Search for the cell housing the specified text and yield its [x, y] center coordinate. 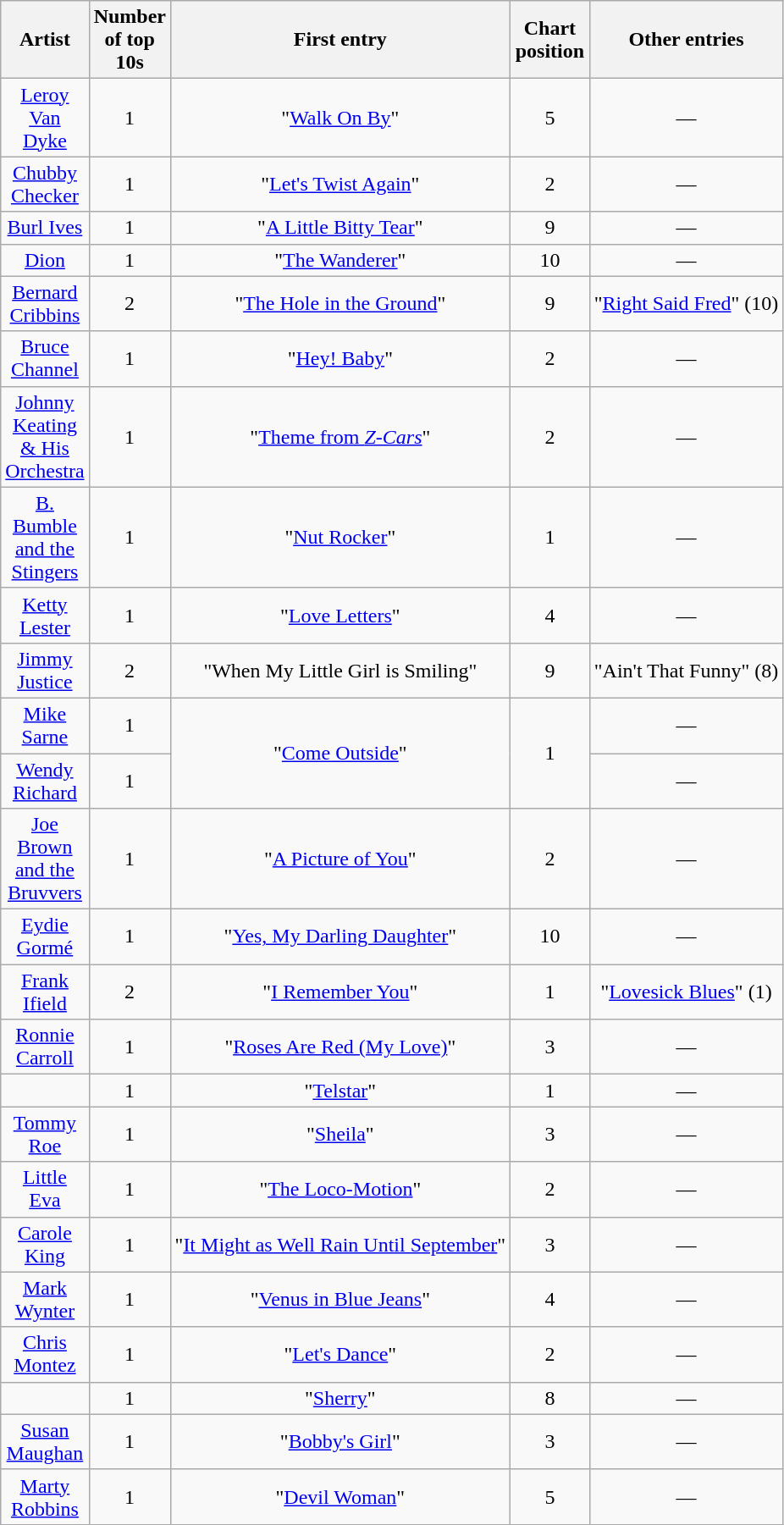
Carole King [45, 1245]
Mark Wynter [45, 1299]
Jimmy Justice [45, 671]
B. Bumble and the Stingers [45, 537]
"Roses Are Red (My Love)" [340, 1047]
"A Picture of You" [340, 859]
"Theme from Z-Cars" [340, 437]
Dion [45, 260]
Ketty Lester [45, 615]
Bruce Channel [45, 359]
"Right Said Fred" (10) [686, 303]
Joe Brown and the Bruvvers [45, 859]
Chubby Checker [45, 185]
"Yes, My Darling Daughter" [340, 937]
"Nut Rocker" [340, 537]
"I Remember You" [340, 992]
"Lovesick Blues" (1) [686, 992]
"Hey! Baby" [340, 359]
"Let's Twist Again" [340, 185]
"Let's Dance" [340, 1355]
"Come Outside" [340, 753]
Mike Sarne [45, 725]
Artist [45, 40]
"Sheila" [340, 1135]
"Love Letters" [340, 615]
Marty Robbins [45, 1497]
"When My Little Girl is Smiling" [340, 671]
Eydie Gormé [45, 937]
Frank Ifield [45, 992]
Chart position [550, 40]
"A Little Bitty Tear" [340, 228]
Chris Montez [45, 1355]
"Sherry" [340, 1398]
"The Wanderer" [340, 260]
"Walk On By" [340, 118]
Burl Ives [45, 228]
"Devil Woman" [340, 1497]
8 [550, 1398]
First entry [340, 40]
Little Eva [45, 1189]
"It Might as Well Rain Until September" [340, 1245]
"The Hole in the Ground" [340, 303]
Number of top 10s [130, 40]
Leroy Van Dyke [45, 118]
"Bobby's Girl" [340, 1441]
Tommy Roe [45, 1135]
Susan Maughan [45, 1441]
"Venus in Blue Jeans" [340, 1299]
"Ain't That Funny" (8) [686, 671]
Johnny Keating & His Orchestra [45, 437]
Wendy Richard [45, 781]
"Telstar" [340, 1091]
Other entries [686, 40]
Ronnie Carroll [45, 1047]
Bernard Cribbins [45, 303]
"The Loco-Motion" [340, 1189]
